Return the (x, y) coordinate for the center point of the cell that contains the specified text.  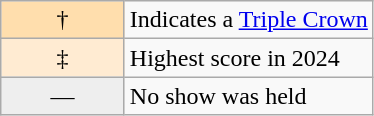
Highest score in 2024 (248, 58)
‡ (63, 58)
Indicates a Triple Crown (248, 20)
No show was held (248, 96)
† (63, 20)
— (63, 96)
